Identify which cell holds the provided text, then report its (x, y) central coordinate. 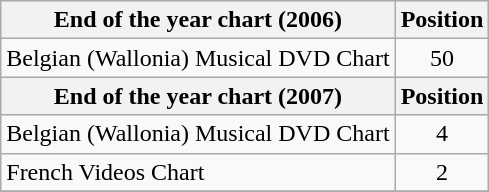
2 (442, 172)
4 (442, 134)
50 (442, 58)
French Videos Chart (198, 172)
End of the year chart (2007) (198, 96)
End of the year chart (2006) (198, 20)
